Return (x, y) of the center of cell containing provided text 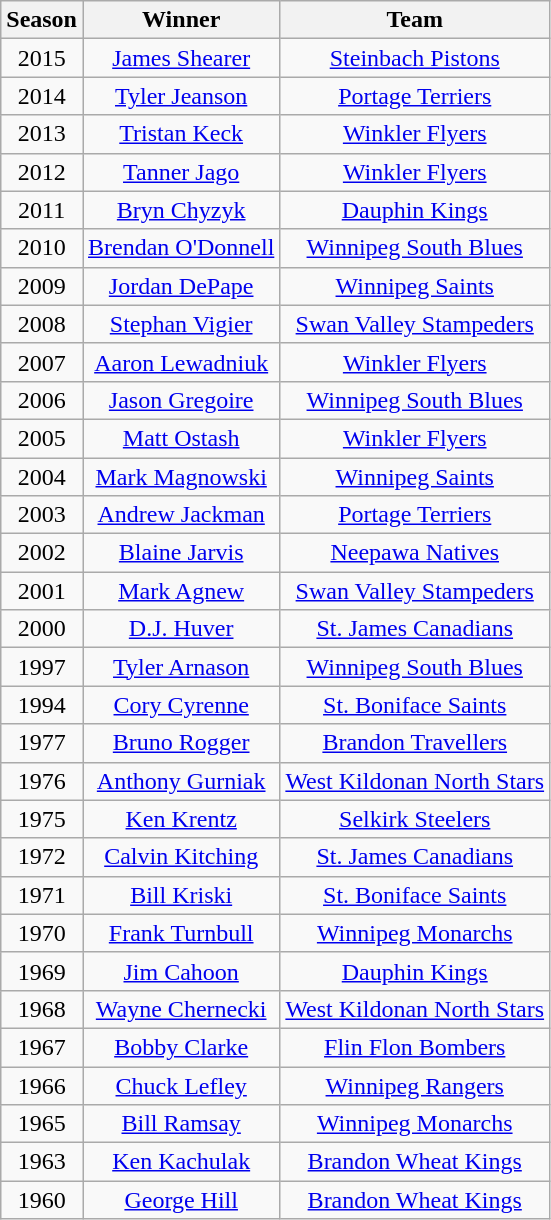
1977 (42, 743)
2008 (42, 324)
Bryn Chyzyk (180, 210)
2009 (42, 286)
Cory Cyrenne (180, 705)
1971 (42, 895)
Steinbach Pistons (415, 58)
Tyler Arnason (180, 667)
Brandon Travellers (415, 743)
Neepawa Natives (415, 553)
1969 (42, 971)
2005 (42, 438)
Selkirk Steelers (415, 819)
1968 (42, 1009)
2014 (42, 96)
Bruno Rogger (180, 743)
2010 (42, 248)
D.J. Huver (180, 629)
1997 (42, 667)
Calvin Kitching (180, 857)
2000 (42, 629)
1963 (42, 1162)
2001 (42, 591)
2007 (42, 362)
2006 (42, 400)
Matt Ostash (180, 438)
1976 (42, 781)
Tyler Jeanson (180, 96)
Jason Gregoire (180, 400)
2012 (42, 172)
Bill Kriski (180, 895)
1970 (42, 933)
2013 (42, 134)
1965 (42, 1124)
George Hill (180, 1200)
Andrew Jackman (180, 515)
Mark Magnowski (180, 477)
Wayne Chernecki (180, 1009)
Aaron Lewadniuk (180, 362)
1975 (42, 819)
Mark Agnew (180, 591)
Jordan DePape (180, 286)
Stephan Vigier (180, 324)
Tristan Keck (180, 134)
Blaine Jarvis (180, 553)
Flin Flon Bombers (415, 1047)
Team (415, 20)
Frank Turnbull (180, 933)
Anthony Gurniak (180, 781)
Ken Krentz (180, 819)
2015 (42, 58)
1994 (42, 705)
Jim Cahoon (180, 971)
2011 (42, 210)
1967 (42, 1047)
2003 (42, 515)
James Shearer (180, 58)
Bill Ramsay (180, 1124)
Bobby Clarke (180, 1047)
1972 (42, 857)
2004 (42, 477)
Ken Kachulak (180, 1162)
1966 (42, 1085)
Season (42, 20)
Tanner Jago (180, 172)
Winner (180, 20)
2002 (42, 553)
Brendan O'Donnell (180, 248)
1960 (42, 1200)
Winnipeg Rangers (415, 1085)
Chuck Lefley (180, 1085)
